Return the (X, Y) coordinate for the center point of the cell that contains the specified text.  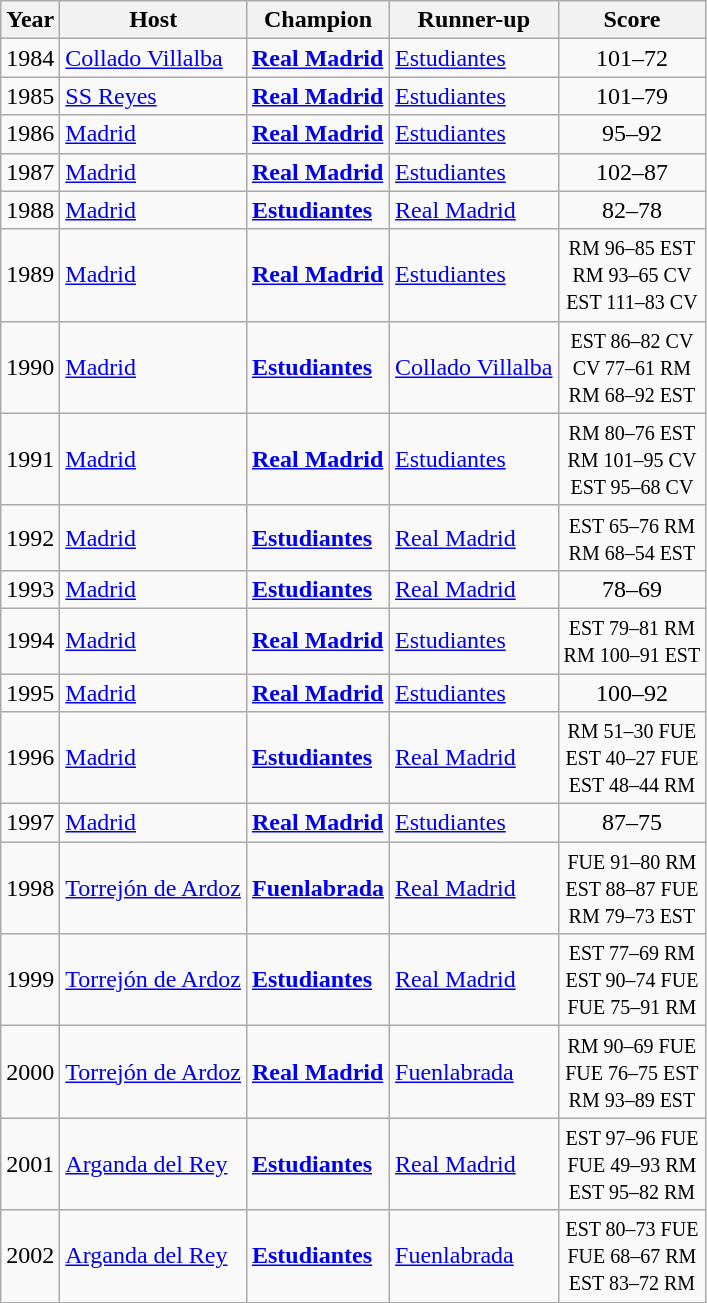
RM 51–30 FUE EST 40–27 FUE EST 48–44 RM (632, 758)
Host (154, 20)
Score (632, 20)
95–92 (632, 134)
Runner-up (474, 20)
1998 (30, 888)
1994 (30, 640)
2002 (30, 1256)
1988 (30, 210)
1992 (30, 538)
1989 (30, 275)
101–79 (632, 96)
Champion (318, 20)
RM 96–85 EST RM 93–65 CV EST 111–83 CV (632, 275)
1987 (30, 172)
2000 (30, 1072)
1990 (30, 367)
RM 80–76 EST RM 101–95 CV EST 95–68 CV (632, 459)
1986 (30, 134)
1985 (30, 96)
EST 79–81 RM RM 100–91 EST (632, 640)
FUE 91–80 RM EST 88–87 FUE RM 79–73 EST (632, 888)
82–78 (632, 210)
RM 90–69 FUE FUE 76–75 EST RM 93–89 EST (632, 1072)
1984 (30, 58)
EST 86–82 CV CV 77–61 RM RM 68–92 EST (632, 367)
101–72 (632, 58)
1996 (30, 758)
87–75 (632, 823)
1991 (30, 459)
1999 (30, 980)
1993 (30, 589)
2001 (30, 1164)
EST 80–73 FUE FUE 68–67 RM EST 83–72 RM (632, 1256)
Year (30, 20)
EST 65–76 RM RM 68–54 EST (632, 538)
EST 77–69 RM EST 90–74 FUE FUE 75–91 RM (632, 980)
78–69 (632, 589)
102–87 (632, 172)
EST 97–96 FUE FUE 49–93 RM EST 95–82 RM (632, 1164)
1997 (30, 823)
100–92 (632, 693)
SS Reyes (154, 96)
1995 (30, 693)
